Search for the cell housing the specified text and yield its (X, Y) center coordinate. 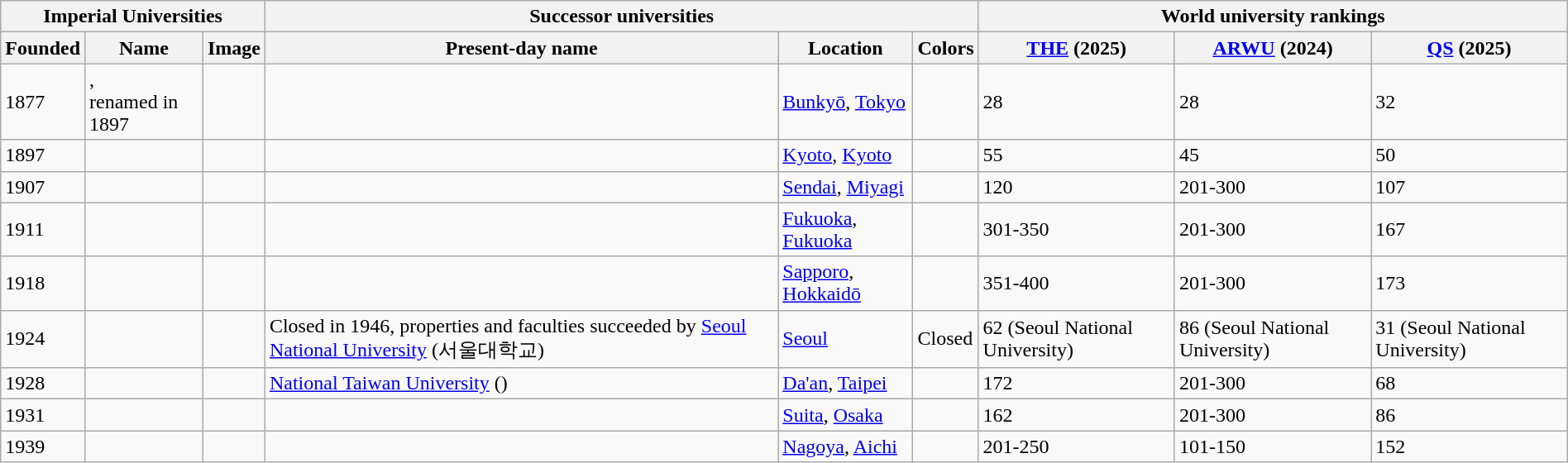
55 (1077, 155)
86 (Seoul National University) (1272, 339)
1928 (43, 384)
172 (1077, 384)
68 (1469, 384)
QS (2025) (1469, 48)
Nagoya, Aichi (845, 446)
86 (1469, 415)
152 (1469, 446)
Kyoto, Kyoto (845, 155)
Closed in 1946, properties and faculties succeeded by Seoul National University (서울대학교) (521, 339)
1911 (43, 230)
Location (845, 48)
Sapporo, Hokkaidō (845, 283)
1931 (43, 415)
31 (Seoul National University) (1469, 339)
50 (1469, 155)
201-250 (1077, 446)
162 (1077, 415)
32 (1469, 102)
Bunkyō, Tokyo (845, 102)
Seoul (845, 339)
173 (1469, 283)
62 (Seoul National University) (1077, 339)
Fukuoka, Fukuoka (845, 230)
1907 (43, 187)
Da'an, Taipei (845, 384)
107 (1469, 187)
THE (2025) (1077, 48)
101-150 (1272, 446)
301-350 (1077, 230)
World university rankings (1273, 17)
National Taiwan University () (521, 384)
1918 (43, 283)
ARWU (2024) (1272, 48)
1877 (43, 102)
Suita, Osaka (845, 415)
Present-day name (521, 48)
Imperial Universities (133, 17)
,renamed in 1897 (144, 102)
1939 (43, 446)
120 (1077, 187)
Colors (946, 48)
Founded (43, 48)
45 (1272, 155)
167 (1469, 230)
Successor universities (622, 17)
Sendai, Miyagi (845, 187)
351-400 (1077, 283)
1897 (43, 155)
1924 (43, 339)
Closed (946, 339)
Name (144, 48)
Image (233, 48)
